Determine the (X, Y) coordinate at the center of the cell enclosing the given text.  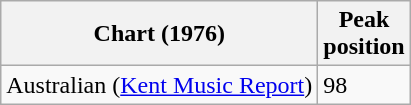
Australian (Kent Music Report) (160, 85)
Peakposition (364, 34)
98 (364, 85)
Chart (1976) (160, 34)
